Output the (x, y) coordinate of the center of the cell containing the given text.  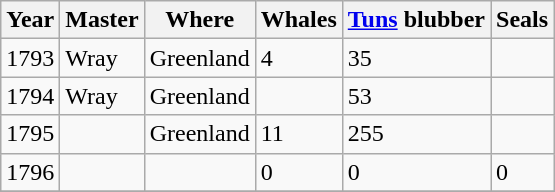
35 (416, 58)
Master (102, 20)
1794 (30, 96)
4 (298, 58)
1796 (30, 172)
Whales (298, 20)
Tuns blubber (416, 20)
Year (30, 20)
255 (416, 134)
11 (298, 134)
53 (416, 96)
1795 (30, 134)
1793 (30, 58)
Where (200, 20)
Seals (522, 20)
